For the text-containing cell, return its midpoint in [x, y] coordinate format. 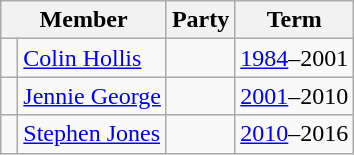
1984–2001 [294, 58]
2001–2010 [294, 96]
Jennie George [92, 96]
Party [200, 20]
Stephen Jones [92, 134]
Term [294, 20]
Member [84, 20]
Colin Hollis [92, 58]
2010–2016 [294, 134]
